Detect which cell encompasses the target text, then output its (x, y) center coordinate. 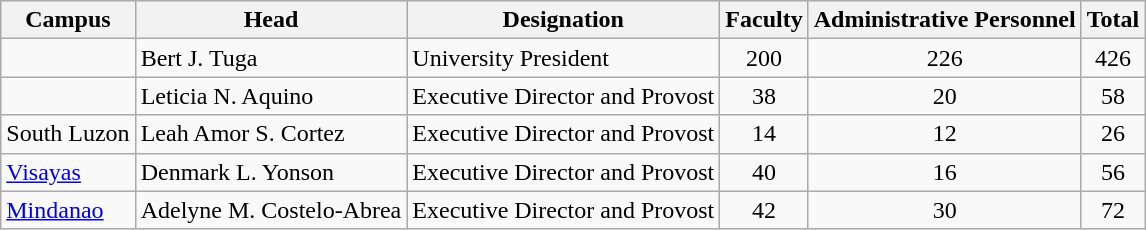
14 (764, 134)
Administrative Personnel (944, 20)
38 (764, 96)
Bert J. Tuga (271, 58)
426 (1113, 58)
56 (1113, 172)
30 (944, 210)
42 (764, 210)
Mindanao (68, 210)
University President (564, 58)
40 (764, 172)
Leah Amor S. Cortez (271, 134)
12 (944, 134)
Adelyne M. Costelo-Abrea (271, 210)
Designation (564, 20)
20 (944, 96)
72 (1113, 210)
Head (271, 20)
South Luzon (68, 134)
Total (1113, 20)
200 (764, 58)
Visayas (68, 172)
26 (1113, 134)
Leticia N. Aquino (271, 96)
Faculty (764, 20)
Denmark L. Yonson (271, 172)
58 (1113, 96)
226 (944, 58)
16 (944, 172)
Campus (68, 20)
